Return the [X, Y] coordinate for the center point of the cell that contains the specified text.  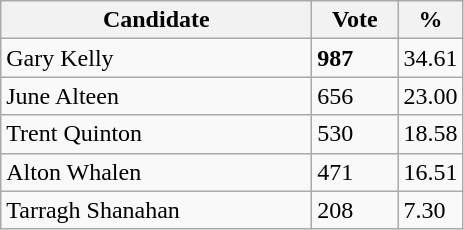
656 [355, 96]
Tarragh Shanahan [156, 210]
Gary Kelly [156, 58]
987 [355, 58]
530 [355, 134]
June Alteen [156, 96]
18.58 [430, 134]
Alton Whalen [156, 172]
34.61 [430, 58]
Vote [355, 20]
23.00 [430, 96]
7.30 [430, 210]
16.51 [430, 172]
208 [355, 210]
% [430, 20]
471 [355, 172]
Candidate [156, 20]
Trent Quinton [156, 134]
